Provide the (x, y) coordinate of the cell's center where the given text is located.  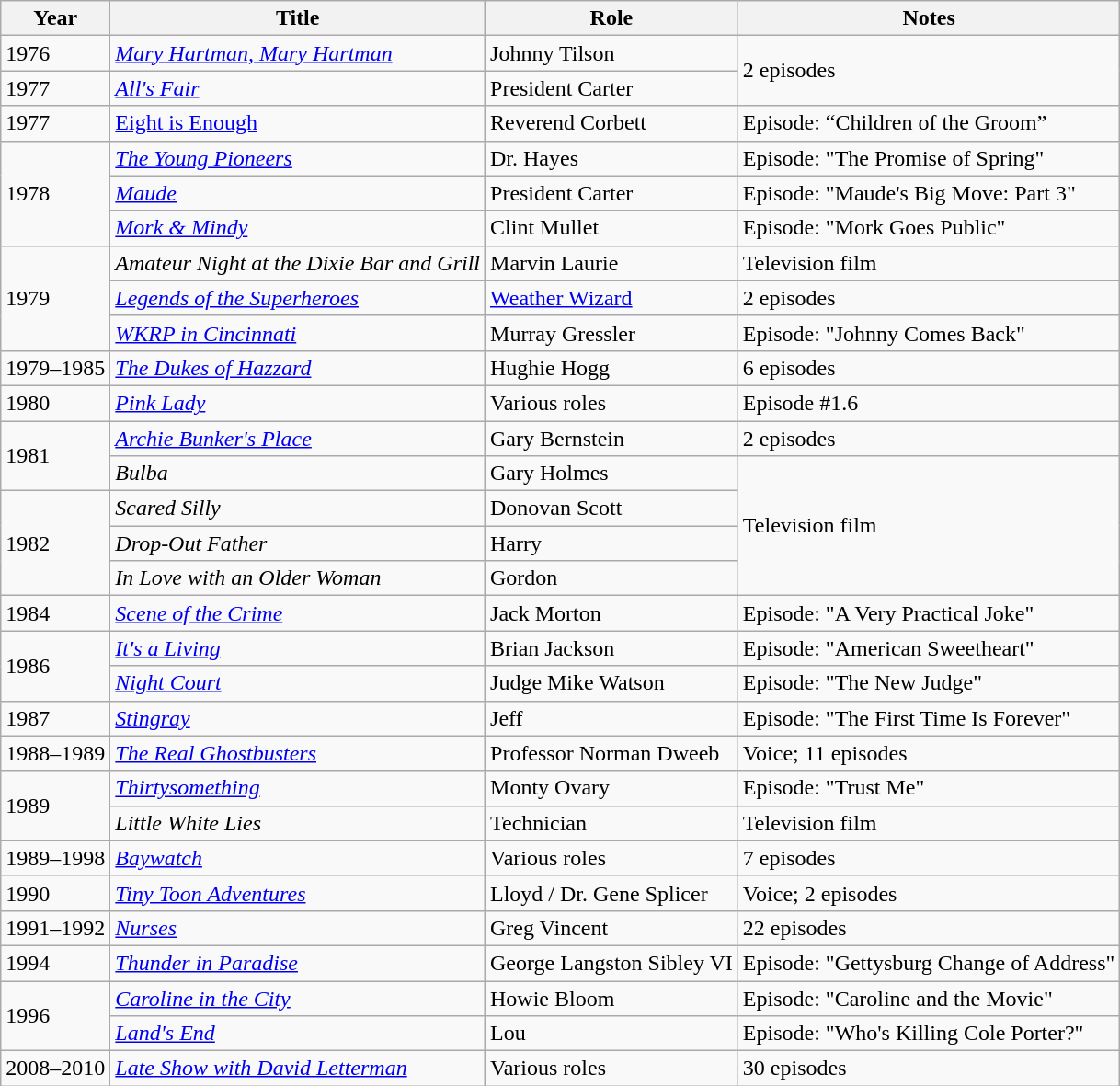
Episode: "Caroline and the Movie" (929, 998)
Voice; 2 episodes (929, 893)
1976 (55, 53)
Little White Lies (298, 823)
Weather Wizard (612, 298)
Mork & Mindy (298, 228)
1979 (55, 298)
Jack Morton (612, 613)
It's a Living (298, 648)
Eight is Enough (298, 123)
Technician (612, 823)
The Real Ghostbusters (298, 753)
Episode: "Gettysburg Change of Address" (929, 963)
Maude (298, 193)
7 episodes (929, 858)
Scared Silly (298, 509)
6 episodes (929, 368)
30 episodes (929, 1069)
Baywatch (298, 858)
Marvin Laurie (612, 263)
Legends of the Superheroes (298, 298)
Voice; 11 episodes (929, 753)
In Love with an Older Woman (298, 578)
1994 (55, 963)
Episode: “Children of the Groom” (929, 123)
Notes (929, 18)
1981 (55, 456)
Judge Mike Watson (612, 683)
1982 (55, 543)
Tiny Toon Adventures (298, 893)
Lou (612, 1034)
Donovan Scott (612, 509)
Episode #1.6 (929, 403)
1989 (55, 806)
Thirtysomething (298, 788)
Lloyd / Dr. Gene Splicer (612, 893)
22 episodes (929, 928)
1980 (55, 403)
Reverend Corbett (612, 123)
1987 (55, 718)
1991–1992 (55, 928)
George Langston Sibley VI (612, 963)
Night Court (298, 683)
Dr. Hayes (612, 158)
Late Show with David Letterman (298, 1069)
Episode: "The New Judge" (929, 683)
Episode: "Johnny Comes Back" (929, 333)
Episode: "Mork Goes Public" (929, 228)
The Young Pioneers (298, 158)
1978 (55, 193)
Greg Vincent (612, 928)
Episode: "Maude's Big Move: Part 3" (929, 193)
Mary Hartman, Mary Hartman (298, 53)
Howie Bloom (612, 998)
1996 (55, 1015)
Episode: "The First Time Is Forever" (929, 718)
All's Fair (298, 88)
1979–1985 (55, 368)
The Dukes of Hazzard (298, 368)
Episode: "A Very Practical Joke" (929, 613)
Bulba (298, 474)
Amateur Night at the Dixie Bar and Grill (298, 263)
WKRP in Cincinnati (298, 333)
Murray Gressler (612, 333)
Johnny Tilson (612, 53)
Harry (612, 543)
Gary Holmes (612, 474)
Clint Mullet (612, 228)
Episode: "The Promise of Spring" (929, 158)
Land's End (298, 1034)
Caroline in the City (298, 998)
Nurses (298, 928)
Episode: "Trust Me" (929, 788)
1988–1989 (55, 753)
1990 (55, 893)
Monty Ovary (612, 788)
Episode: "American Sweetheart" (929, 648)
Jeff (612, 718)
Archie Bunker's Place (298, 439)
Episode: "Who's Killing Cole Porter?" (929, 1034)
Hughie Hogg (612, 368)
Title (298, 18)
Drop-Out Father (298, 543)
Gary Bernstein (612, 439)
1989–1998 (55, 858)
Stingray (298, 718)
Brian Jackson (612, 648)
1986 (55, 666)
Scene of the Crime (298, 613)
Thunder in Paradise (298, 963)
1984 (55, 613)
Professor Norman Dweeb (612, 753)
Pink Lady (298, 403)
2008–2010 (55, 1069)
Gordon (612, 578)
Role (612, 18)
Year (55, 18)
